Locate the cell with the specified text and output its (x, y) center coordinate. 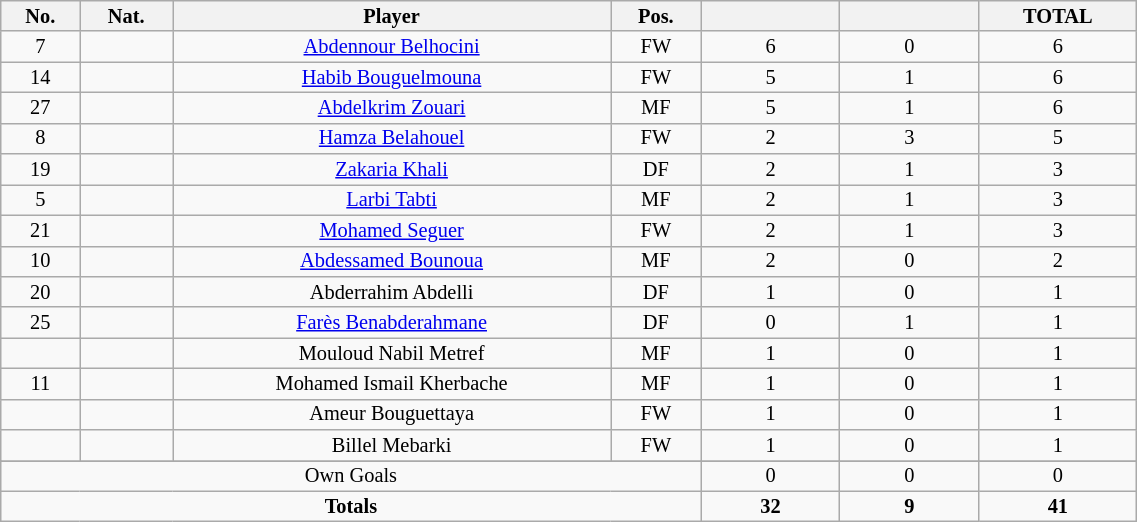
Mouloud Nabil Metref (392, 354)
TOTAL (1058, 16)
Totals (351, 506)
Farès Benabderahmane (392, 322)
32 (770, 506)
Ameur Bouguettaya (392, 414)
8 (40, 138)
Abdelkrim Zouari (392, 108)
Hamza Belahouel (392, 138)
Billel Mebarki (392, 446)
Pos. (656, 16)
No. (40, 16)
Habib Bouguelmouna (392, 78)
20 (40, 292)
Abdessamed Bounoua (392, 262)
Zakaria Khali (392, 170)
Nat. (126, 16)
14 (40, 78)
9 (910, 506)
Abdennour Belhocini (392, 46)
Larbi Tabti (392, 200)
27 (40, 108)
10 (40, 262)
Own Goals (351, 476)
Mohamed Ismail Kherbache (392, 384)
Player (392, 16)
Abderrahim Abdelli (392, 292)
7 (40, 46)
11 (40, 384)
25 (40, 322)
Mohamed Seguer (392, 230)
21 (40, 230)
41 (1058, 506)
19 (40, 170)
